Find where the given text appears and provide that cell's center as [x, y] coordinate. 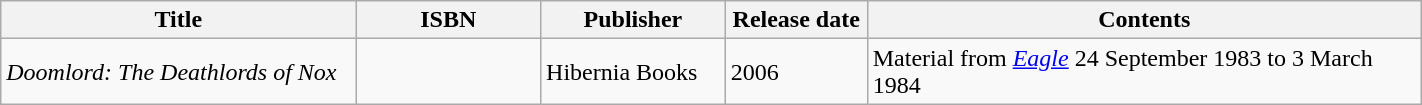
Title [178, 20]
Contents [1144, 20]
Hibernia Books [634, 72]
2006 [796, 72]
Material from Eagle 24 September 1983 to 3 March 1984 [1144, 72]
ISBN [448, 20]
Publisher [634, 20]
Release date [796, 20]
Doomlord: The Deathlords of Nox [178, 72]
